Detect which cell encompasses the target text, then output its (x, y) center coordinate. 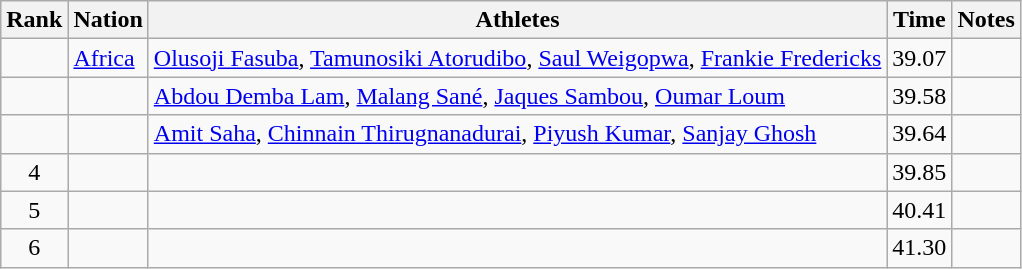
39.85 (920, 172)
Amit Saha, Chinnain Thirugnanadurai, Piyush Kumar, Sanjay Ghosh (518, 134)
Africa (108, 58)
39.07 (920, 58)
Time (920, 20)
6 (34, 248)
Rank (34, 20)
41.30 (920, 248)
Notes (986, 20)
40.41 (920, 210)
4 (34, 172)
5 (34, 210)
Olusoji Fasuba, Tamunosiki Atorudibo, Saul Weigopwa, Frankie Fredericks (518, 58)
Nation (108, 20)
39.58 (920, 96)
39.64 (920, 134)
Abdou Demba Lam, Malang Sané, Jaques Sambou, Oumar Loum (518, 96)
Athletes (518, 20)
